Extract the (X, Y) coordinate from the center of the cell holding the provided text.  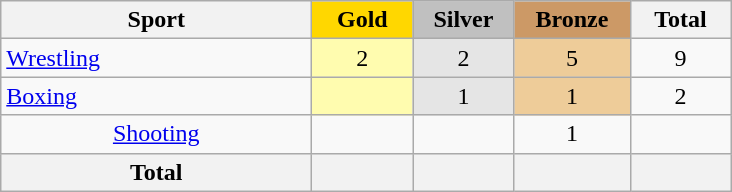
Wrestling (156, 58)
5 (572, 58)
Gold (362, 20)
Bronze (572, 20)
Shooting (156, 134)
Silver (464, 20)
9 (680, 58)
Sport (156, 20)
Boxing (156, 96)
